Find where the given text appears and provide that cell's center as (X, Y) coordinate. 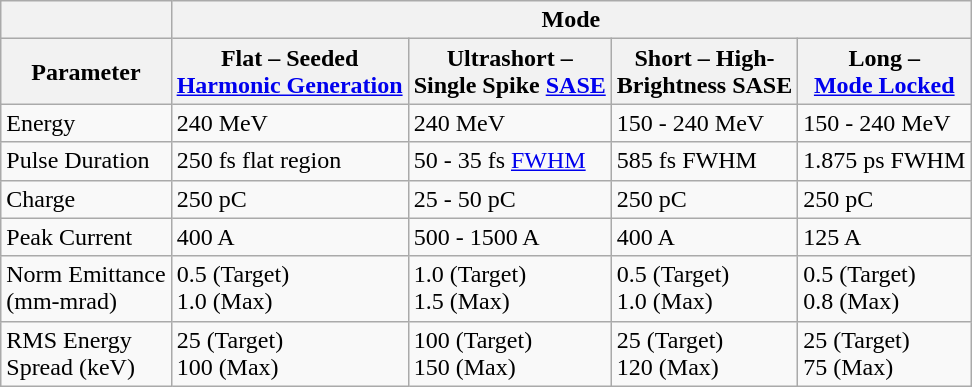
Ultrashort –Single Spike SASE (510, 72)
Long –Mode Locked (884, 72)
250 fs flat region (290, 161)
100 (Target)150 (Max) (510, 354)
Short – High-Brightness SASE (704, 72)
RMS EnergySpread (keV) (86, 354)
Pulse Duration (86, 161)
125 A (884, 237)
25 (Target)120 (Max) (704, 354)
Flat – SeededHarmonic Generation (290, 72)
Energy (86, 123)
1.875 ps FWHM (884, 161)
25 (Target)75 (Max) (884, 354)
Parameter (86, 72)
Peak Current (86, 237)
25 - 50 pC (510, 199)
50 - 35 fs FWHM (510, 161)
Mode (571, 20)
Norm Emittance(mm-mrad) (86, 288)
1.0 (Target)1.5 (Max) (510, 288)
0.5 (Target)0.8 (Max) (884, 288)
25 (Target)100 (Max) (290, 354)
585 fs FWHM (704, 161)
500 - 1500 A (510, 237)
Charge (86, 199)
